Scan for the cell matching the given text and deliver its (x, y) coordinate at center. 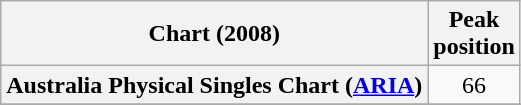
66 (474, 85)
Peakposition (474, 34)
Australia Physical Singles Chart (ARIA) (214, 85)
Chart (2008) (214, 34)
